Identify which cell holds the provided text, then report its (x, y) central coordinate. 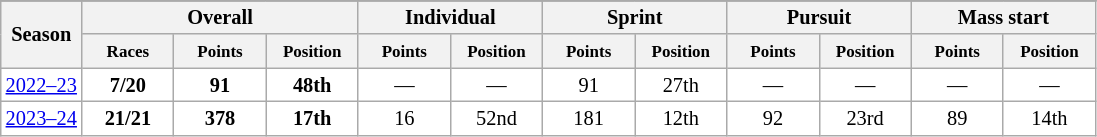
17th (312, 118)
2022–23 (42, 85)
89 (957, 118)
48th (312, 85)
Overall (220, 17)
2023–24 (42, 118)
181 (589, 118)
Sprint (635, 17)
52nd (496, 118)
Season (42, 34)
12th (681, 118)
378 (220, 118)
Pursuit (819, 17)
27th (681, 85)
92 (773, 118)
14th (1049, 118)
7/20 (128, 85)
23rd (865, 118)
Mass start (1003, 17)
21/21 (128, 118)
16 (404, 118)
Races (128, 51)
Individual (450, 17)
